Output the [x, y] coordinate of the center of the cell containing the given text.  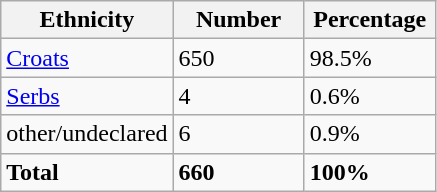
100% [370, 172]
Croats [87, 58]
6 [238, 134]
Total [87, 172]
Ethnicity [87, 20]
Serbs [87, 96]
660 [238, 172]
Percentage [370, 20]
0.6% [370, 96]
Number [238, 20]
98.5% [370, 58]
other/undeclared [87, 134]
0.9% [370, 134]
4 [238, 96]
650 [238, 58]
